Return [x, y] of the center of cell containing provided text 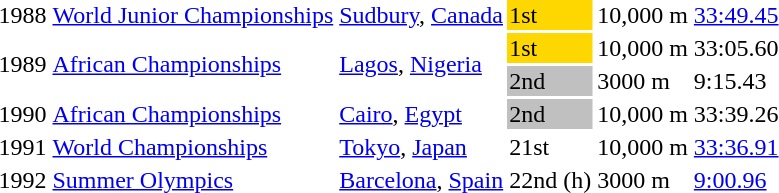
Tokyo, Japan [422, 147]
Lagos, Nigeria [422, 64]
World Championships [193, 147]
3000 m [643, 81]
21st [550, 147]
Cairo, Egypt [422, 114]
World Junior Championships [193, 15]
Sudbury, Canada [422, 15]
